Provide the [x, y] coordinate of the cell's center where the given text is located.  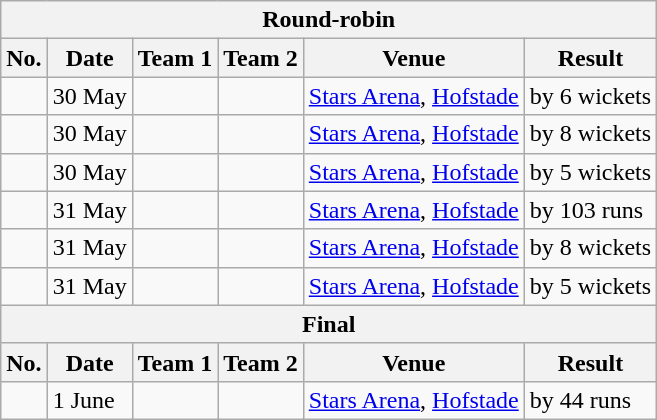
Round-robin [329, 20]
by 103 runs [590, 210]
Final [329, 324]
1 June [90, 400]
by 6 wickets [590, 96]
by 44 runs [590, 400]
